Capture the cell that displays the provided text and extract its (x, y) central coordinate. 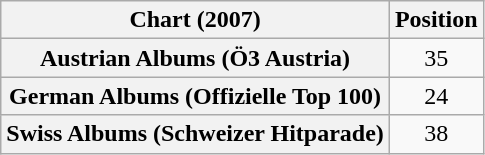
24 (436, 96)
Austrian Albums (Ö3 Austria) (196, 58)
Position (436, 20)
Chart (2007) (196, 20)
Swiss Albums (Schweizer Hitparade) (196, 134)
German Albums (Offizielle Top 100) (196, 96)
35 (436, 58)
38 (436, 134)
